Find where the given text appears and provide that cell's center as (X, Y) coordinate. 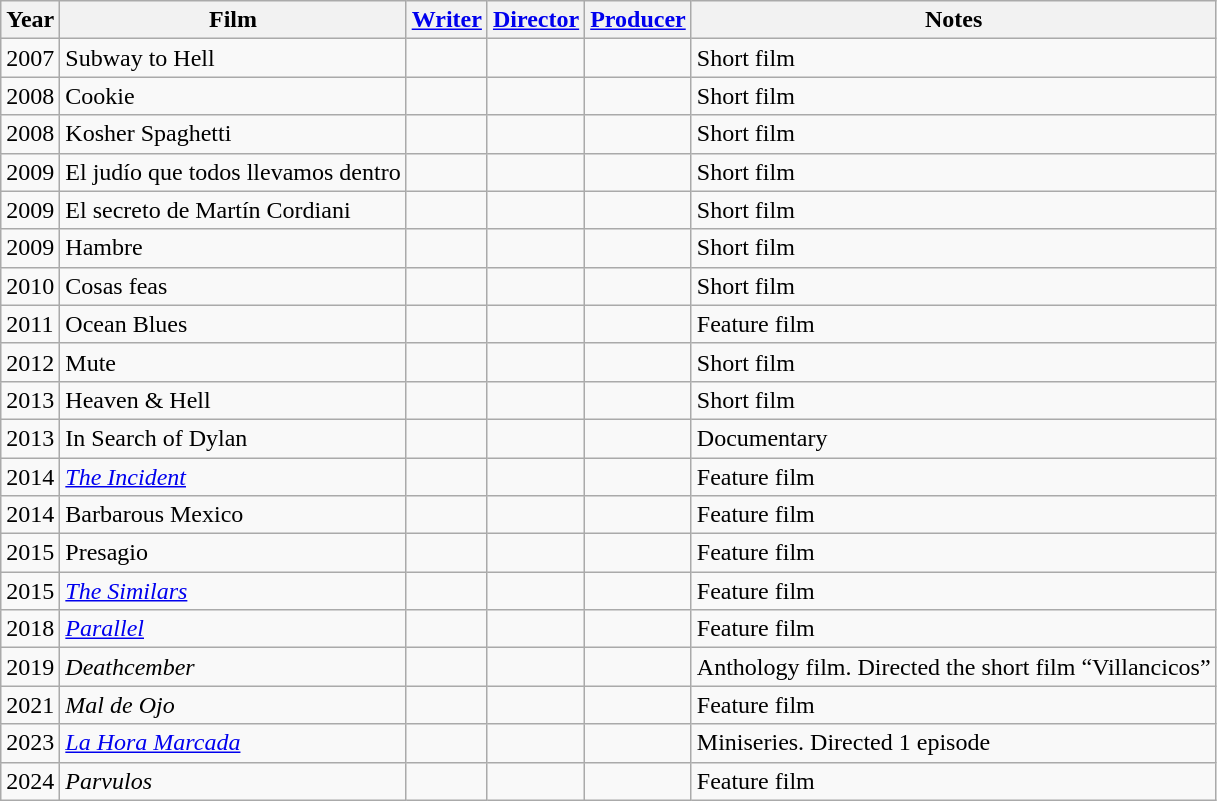
In Search of Dylan (233, 438)
Cookie (233, 96)
Anthology film. Directed the short film “Villancicos” (954, 667)
Cosas feas (233, 286)
Ocean Blues (233, 324)
Mal de Ojo (233, 705)
El secreto de Martín Cordiani (233, 210)
Parvulos (233, 781)
2010 (30, 286)
Kosher Spaghetti (233, 134)
2012 (30, 362)
Heaven & Hell (233, 400)
2021 (30, 705)
2007 (30, 58)
El judío que todos llevamos dentro (233, 172)
2019 (30, 667)
The Incident (233, 477)
Notes (954, 20)
Documentary (954, 438)
2018 (30, 629)
The Similars (233, 591)
Subway to Hell (233, 58)
Year (30, 20)
Writer (446, 20)
Director (536, 20)
Mute (233, 362)
Barbarous Mexico (233, 515)
Hambre (233, 248)
2011 (30, 324)
La Hora Marcada (233, 743)
Producer (638, 20)
Parallel (233, 629)
Presagio (233, 553)
Miniseries. Directed 1 episode (954, 743)
Deathcember (233, 667)
2023 (30, 743)
Film (233, 20)
2024 (30, 781)
